Capture the cell that displays the provided text and extract its (x, y) central coordinate. 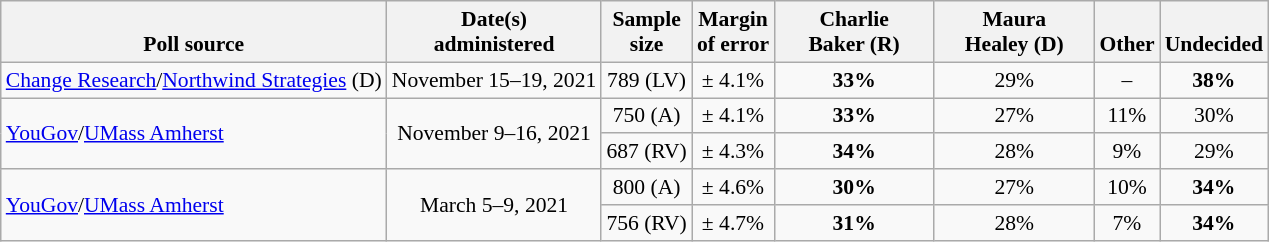
31% (854, 223)
Change Research/Northwind Strategies (D) (194, 80)
Poll source (194, 32)
11% (1126, 116)
800 (A) (646, 187)
± 4.3% (733, 152)
MauraHealey (D) (1014, 32)
9% (1126, 152)
March 5–9, 2021 (494, 204)
Samplesize (646, 32)
750 (A) (646, 116)
756 (RV) (646, 223)
Undecided (1214, 32)
November 15–19, 2021 (494, 80)
CharlieBaker (R) (854, 32)
Marginof error (733, 32)
789 (LV) (646, 80)
± 4.6% (733, 187)
– (1126, 80)
± 4.7% (733, 223)
November 9–16, 2021 (494, 134)
687 (RV) (646, 152)
7% (1126, 223)
Other (1126, 32)
10% (1126, 187)
Date(s)administered (494, 32)
38% (1214, 80)
